Output the [X, Y] coordinate of the center of the cell containing the given text.  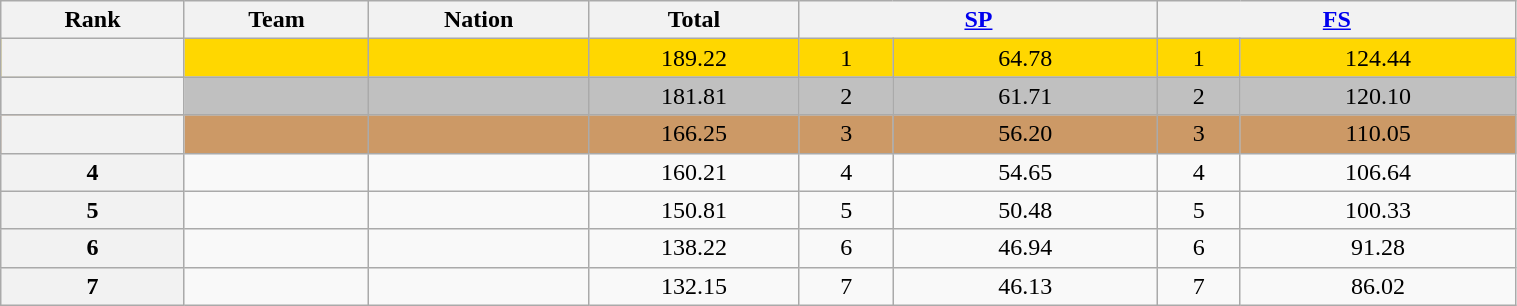
189.22 [694, 58]
110.05 [1378, 134]
106.64 [1378, 172]
46.13 [1026, 286]
50.48 [1026, 210]
56.20 [1026, 134]
54.65 [1026, 172]
Team [276, 20]
91.28 [1378, 248]
Total [694, 20]
SP [978, 20]
166.25 [694, 134]
160.21 [694, 172]
61.71 [1026, 96]
86.02 [1378, 286]
181.81 [694, 96]
64.78 [1026, 58]
132.15 [694, 286]
FS [1337, 20]
120.10 [1378, 96]
Rank [92, 20]
46.94 [1026, 248]
100.33 [1378, 210]
Nation [479, 20]
124.44 [1378, 58]
150.81 [694, 210]
138.22 [694, 248]
